Search for the cell housing the specified text and yield its [x, y] center coordinate. 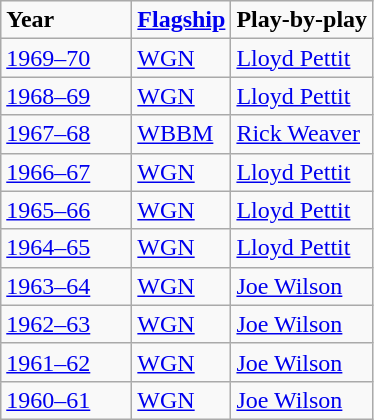
Flagship [182, 20]
1968–69 [66, 96]
Play-by-play [302, 20]
Year [66, 20]
WBBM [182, 134]
1964–65 [66, 248]
1960–61 [66, 400]
Rick Weaver [302, 134]
1963–64 [66, 286]
1966–67 [66, 172]
1965–66 [66, 210]
1961–62 [66, 362]
1962–63 [66, 324]
1969–70 [66, 58]
1967–68 [66, 134]
